From the cell containing the given text, extract its center point as (X, Y) coordinate. 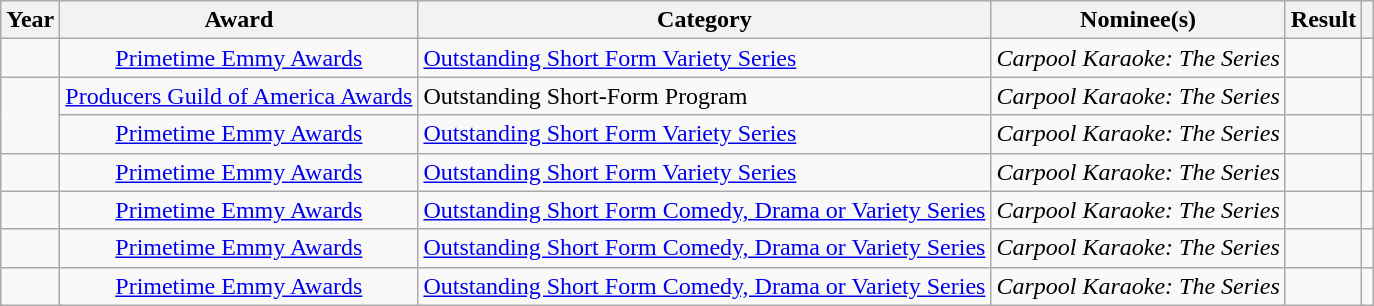
Producers Guild of America Awards (239, 96)
Result (1323, 20)
Outstanding Short-Form Program (704, 96)
Year (30, 20)
Award (239, 20)
Nominee(s) (1138, 20)
Category (704, 20)
